Provide the (x, y) coordinate of the cell's center where the given text is located.  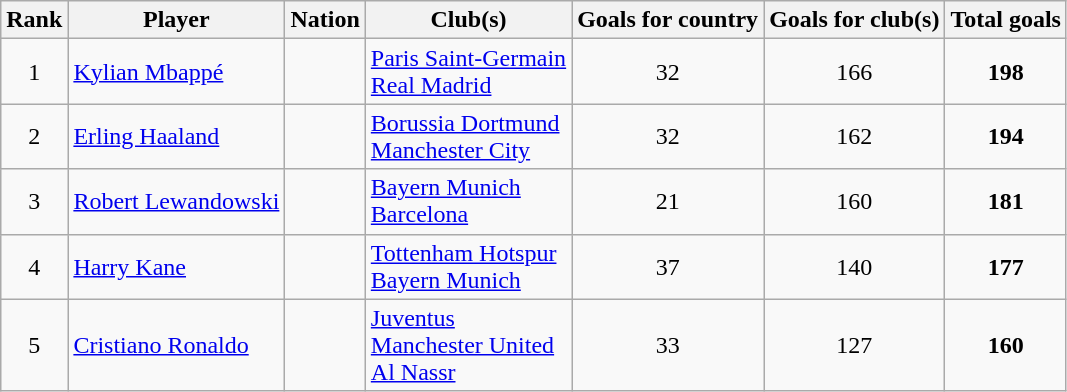
Total goals (1006, 20)
194 (1006, 136)
Borussia Dortmund Manchester City (468, 136)
4 (34, 266)
198 (1006, 72)
5 (34, 345)
Rank (34, 20)
Club(s) (468, 20)
Paris Saint-Germain Real Madrid (468, 72)
Erling Haaland (176, 136)
140 (854, 266)
Player (176, 20)
37 (668, 266)
3 (34, 202)
Juventus Manchester United Al Nassr (468, 345)
166 (854, 72)
Robert Lewandowski (176, 202)
177 (1006, 266)
Nation (325, 20)
2 (34, 136)
1 (34, 72)
Tottenham Hotspur Bayern Munich (468, 266)
Bayern Munich Barcelona (468, 202)
Harry Kane (176, 266)
127 (854, 345)
181 (1006, 202)
Kylian Mbappé (176, 72)
Goals for country (668, 20)
33 (668, 345)
21 (668, 202)
162 (854, 136)
Cristiano Ronaldo (176, 345)
Goals for club(s) (854, 20)
